Identify which cell holds the provided text, then report its [x, y] central coordinate. 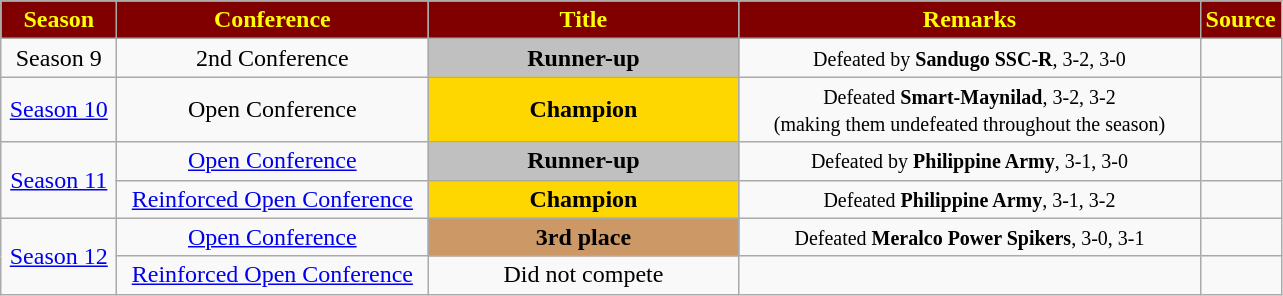
Season 9 [59, 58]
Defeated Philippine Army, 3-1, 3-2 [970, 199]
Defeated Smart-Maynilad, 3-2, 3-2(making them undefeated throughout the season) [970, 110]
Defeated Meralco Power Spikers, 3-0, 3-1 [970, 237]
Season 11 [59, 180]
Season 12 [59, 256]
Defeated by Philippine Army, 3-1, 3-0 [970, 161]
Season 10 [59, 110]
3rd place [584, 237]
Title [584, 20]
2nd Conference [272, 58]
Conference [272, 20]
Source [1240, 20]
Did not compete [584, 275]
Remarks [970, 20]
Season [59, 20]
Defeated by Sandugo SSC-R, 3-2, 3-0 [970, 58]
